Return the (x, y) coordinate for the center point of the cell that contains the specified text.  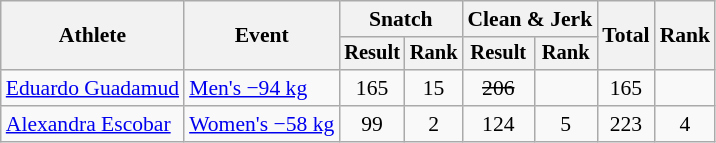
206 (498, 88)
Athlete (92, 36)
15 (434, 88)
Women's −58 kg (262, 124)
Snatch (400, 19)
223 (626, 124)
Alexandra Escobar (92, 124)
99 (372, 124)
Event (262, 36)
Men's −94 kg (262, 88)
Total (626, 36)
2 (434, 124)
5 (566, 124)
4 (686, 124)
Eduardo Guadamud (92, 88)
Clean & Jerk (530, 19)
124 (498, 124)
